Identify which cell holds the provided text, then report its (x, y) central coordinate. 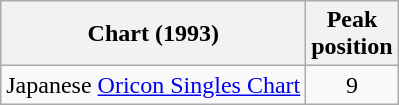
9 (352, 85)
Peakposition (352, 34)
Chart (1993) (154, 34)
Japanese Oricon Singles Chart (154, 85)
